For the text-containing cell, return its midpoint in (x, y) coordinate format. 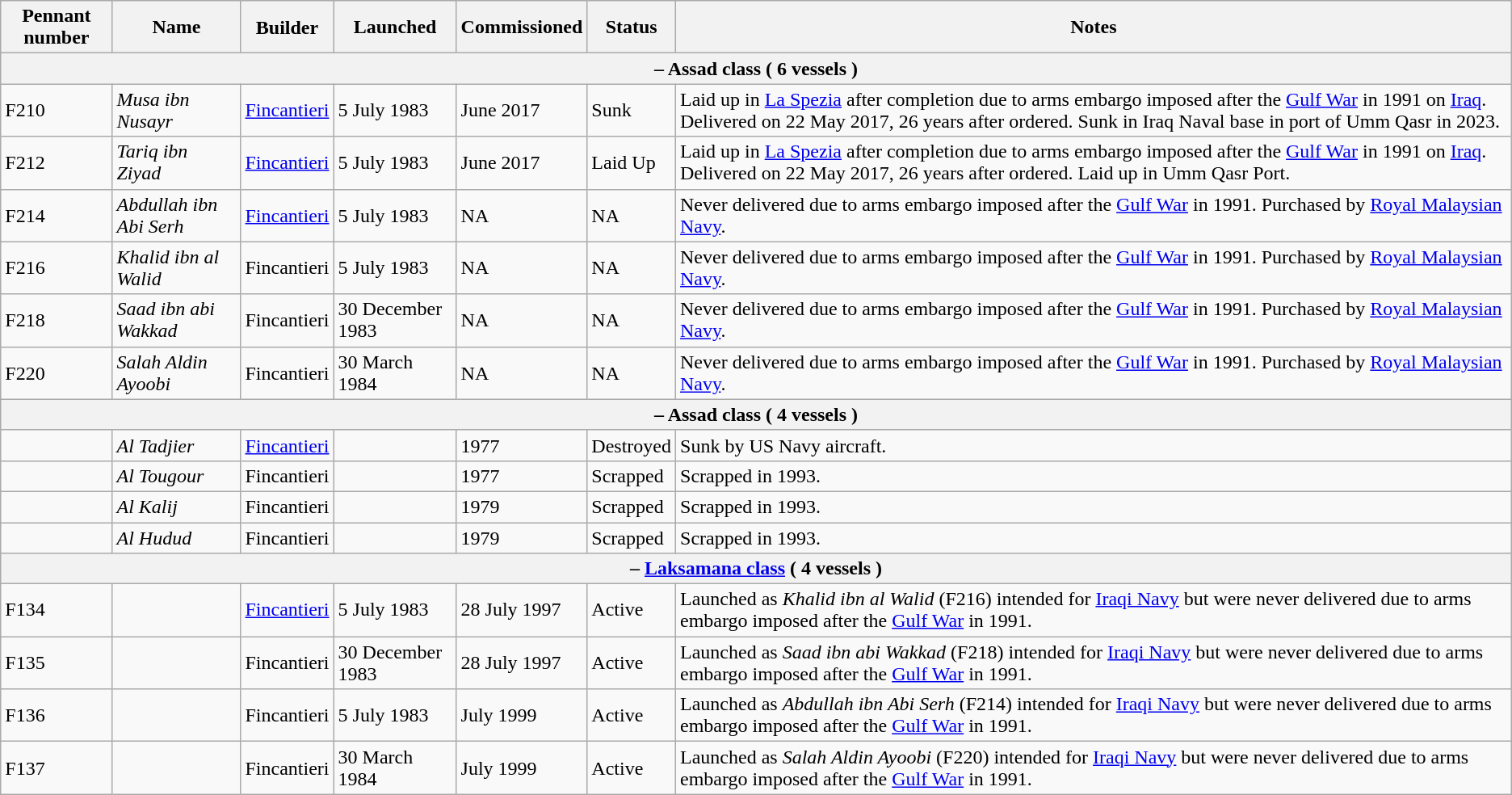
– Laksamana class ( 4 vessels ) (756, 569)
Launched as Salah Aldin Ayoobi (F220) intended for Iraqi Navy but were never delivered due to arms embargo imposed after the Gulf War in 1991. (1094, 768)
Pennant number (57, 27)
– Assad class ( 4 vessels ) (756, 414)
Laid Up (632, 163)
Launched as Khalid ibn al Walid (F216) intended for Iraqi Navy but were never delivered due to arms embargo imposed after the Gulf War in 1991. (1094, 611)
Saad ibn abi Wakkad (176, 320)
Launched as Saad ibn abi Wakkad (F218) intended for Iraqi Navy but were never delivered due to arms embargo imposed after the Gulf War in 1991. (1094, 662)
– Assad class ( 6 vessels ) (756, 69)
Destroyed (632, 445)
Musa ibn Nusayr (176, 110)
F137 (57, 768)
Al Tougour (176, 476)
Al Hudud (176, 537)
F136 (57, 716)
Launched (395, 27)
Tariq ibn Ziyad (176, 163)
Commissioned (522, 27)
F212 (57, 163)
F216 (57, 268)
F220 (57, 373)
Al Kalij (176, 507)
Al Tadjier (176, 445)
Builder (288, 27)
Status (632, 27)
F214 (57, 215)
F210 (57, 110)
Abdullah ibn Abi Serh (176, 215)
Notes (1094, 27)
Sunk by US Navy aircraft. (1094, 445)
Name (176, 27)
Sunk (632, 110)
Khalid ibn al Walid (176, 268)
F135 (57, 662)
Salah Aldin Ayoobi (176, 373)
F134 (57, 611)
Launched as Abdullah ibn Abi Serh (F214) intended for Iraqi Navy but were never delivered due to arms embargo imposed after the Gulf War in 1991. (1094, 716)
F218 (57, 320)
